Capture the cell that displays the provided text and extract its (X, Y) central coordinate. 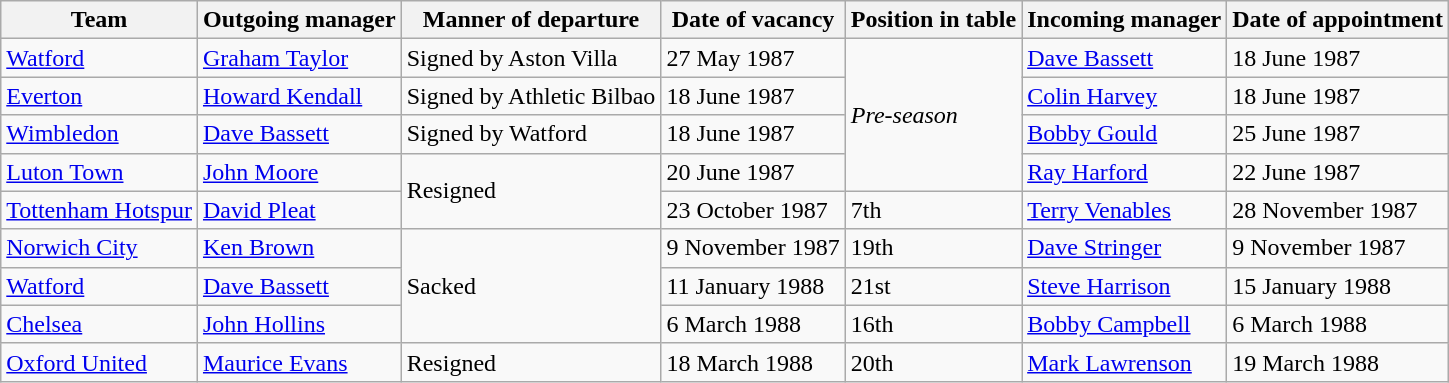
Ray Harford (1124, 172)
Colin Harvey (1124, 96)
John Hollins (299, 324)
John Moore (299, 172)
20 June 1987 (753, 172)
27 May 1987 (753, 58)
David Pleat (299, 210)
Terry Venables (1124, 210)
Signed by Watford (531, 134)
Incoming manager (1124, 20)
Ken Brown (299, 248)
Outgoing manager (299, 20)
Chelsea (100, 324)
Bobby Gould (1124, 134)
Signed by Athletic Bilbao (531, 96)
Steve Harrison (1124, 286)
15 January 1988 (1338, 286)
21st (933, 286)
22 June 1987 (1338, 172)
Date of appointment (1338, 20)
20th (933, 362)
Graham Taylor (299, 58)
Tottenham Hotspur (100, 210)
Pre-season (933, 115)
Team (100, 20)
19 March 1988 (1338, 362)
25 June 1987 (1338, 134)
Maurice Evans (299, 362)
Manner of departure (531, 20)
Oxford United (100, 362)
Norwich City (100, 248)
Mark Lawrenson (1124, 362)
23 October 1987 (753, 210)
Signed by Aston Villa (531, 58)
Howard Kendall (299, 96)
Luton Town (100, 172)
Bobby Campbell (1124, 324)
Date of vacancy (753, 20)
19th (933, 248)
Sacked (531, 286)
16th (933, 324)
Position in table (933, 20)
18 March 1988 (753, 362)
7th (933, 210)
Wimbledon (100, 134)
11 January 1988 (753, 286)
Everton (100, 96)
Dave Stringer (1124, 248)
28 November 1987 (1338, 210)
